Pinpoint the cell where the given text exists, returning its (X, Y) midpoint coordinate. 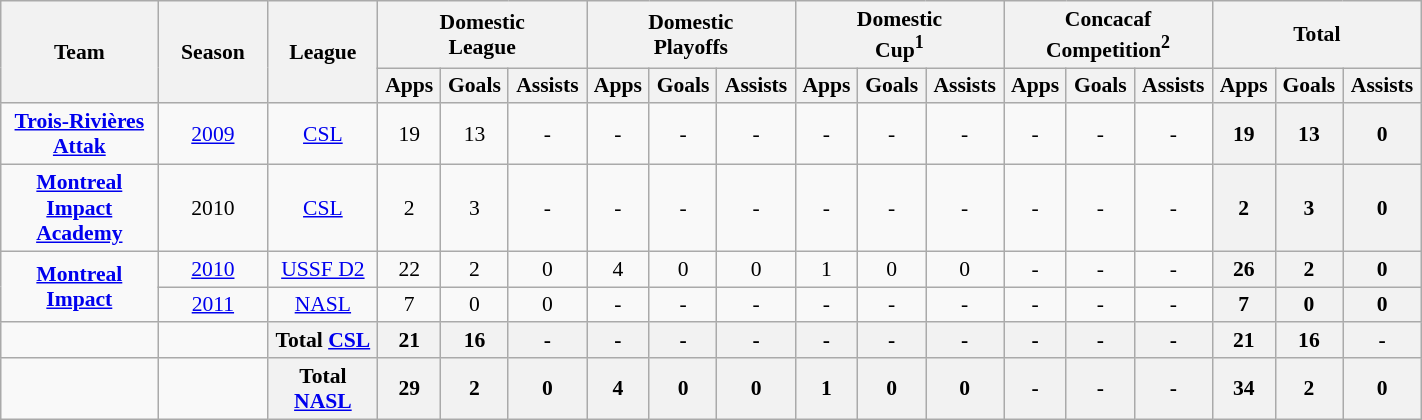
League (323, 52)
2009 (213, 134)
Total (1316, 34)
26 (1244, 269)
Team (80, 52)
34 (1244, 388)
Total CSL (323, 341)
DomesticCup1 (900, 34)
USSF D2 (323, 269)
Total NASL (323, 388)
Montreal Impact (80, 286)
Season (213, 52)
22 (410, 269)
ConcacafCompetition2 (1108, 34)
Montreal Impact Academy (80, 208)
NASL (323, 305)
2011 (213, 305)
Trois-Rivières Attak (80, 134)
DomesticPlayoffs (690, 34)
DomesticLeague (482, 34)
29 (410, 388)
